Find where the given text appears and provide that cell's center as [x, y] coordinate. 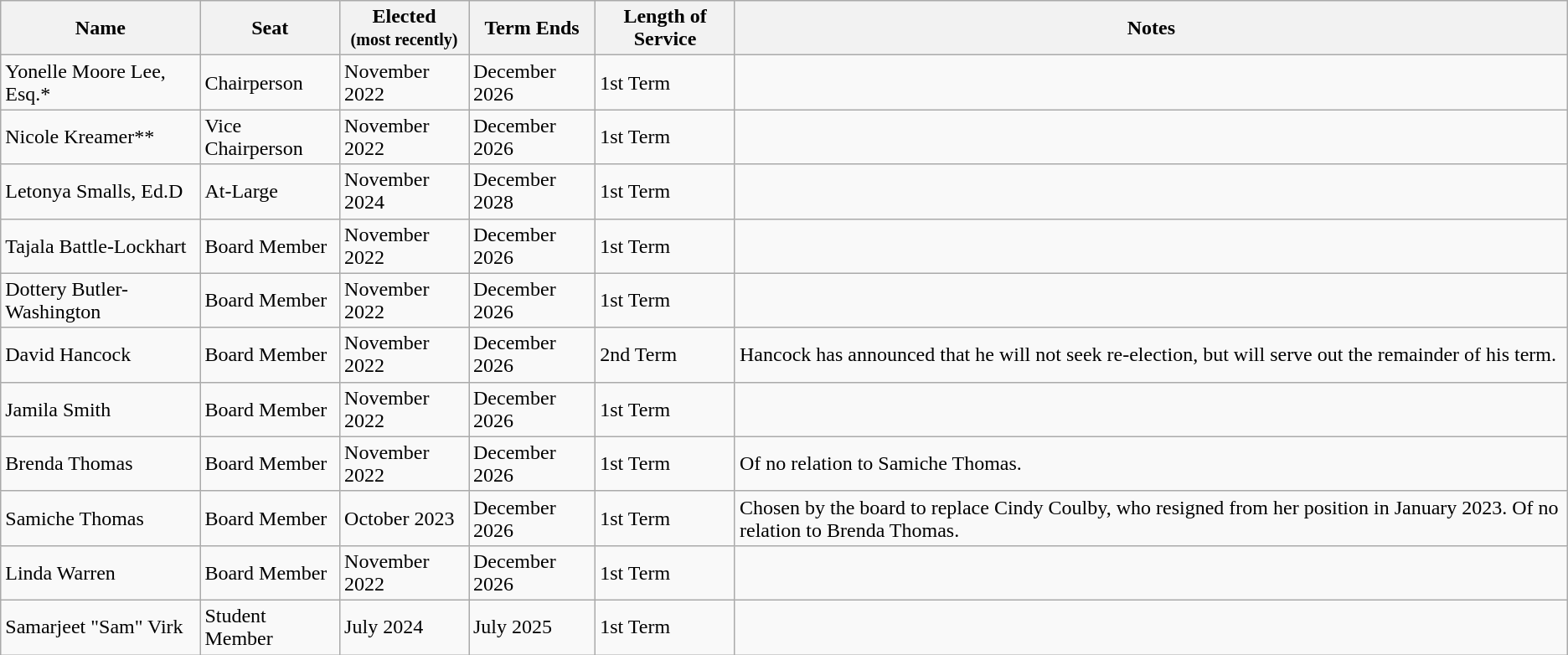
Samarjeet "Sam" Virk [101, 627]
Linda Warren [101, 573]
2nd Term [665, 355]
July 2024 [405, 627]
Elected(most recently) [405, 28]
Jamila Smith [101, 409]
Letonya Smalls, Ed.D [101, 191]
Student Member [270, 627]
Name [101, 28]
Tajala Battle-Lockhart [101, 246]
Hancock has announced that he will not seek re-election, but will serve out the remainder of his term. [1151, 355]
Vice Chairperson [270, 137]
Yonelle Moore Lee, Esq.* [101, 82]
Chairperson [270, 82]
At-Large [270, 191]
Dottery Butler-Washington [101, 300]
Length of Service [665, 28]
Brenda Thomas [101, 464]
Samiche Thomas [101, 518]
November 2024 [405, 191]
July 2025 [533, 627]
October 2023 [405, 518]
December 2028 [533, 191]
Of no relation to Samiche Thomas. [1151, 464]
Notes [1151, 28]
Nicole Kreamer** [101, 137]
Term Ends [533, 28]
Chosen by the board to replace Cindy Coulby, who resigned from her position in January 2023. Of no relation to Brenda Thomas. [1151, 518]
David Hancock [101, 355]
Seat [270, 28]
